Output the (X, Y) coordinate of the center of the cell containing the given text.  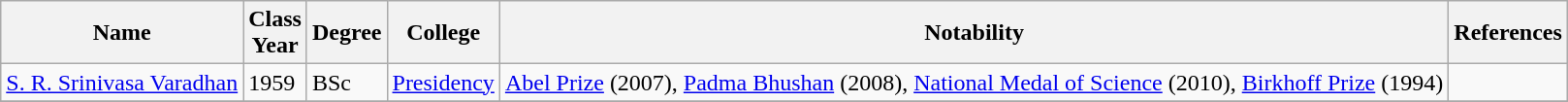
College (443, 33)
Presidency (443, 83)
1959 (275, 83)
Degree (347, 33)
References (1509, 33)
BSc (347, 83)
S. R. Srinivasa Varadhan (122, 83)
Notability (974, 33)
ClassYear (275, 33)
Name (122, 33)
Abel Prize (2007), Padma Bhushan (2008), National Medal of Science (2010), Birkhoff Prize (1994) (974, 83)
